From the cell containing the given text, extract its center point as (x, y) coordinate. 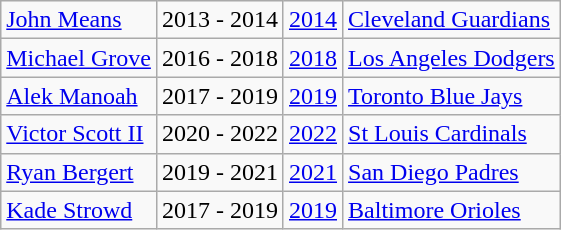
2014 (312, 20)
Michael Grove (79, 58)
Toronto Blue Jays (452, 96)
San Diego Padres (452, 172)
2021 (312, 172)
2018 (312, 58)
2013 - 2014 (220, 20)
Baltimore Orioles (452, 210)
2016 - 2018 (220, 58)
2019 - 2021 (220, 172)
2022 (312, 134)
Kade Strowd (79, 210)
John Means (79, 20)
Los Angeles Dodgers (452, 58)
Cleveland Guardians (452, 20)
2020 - 2022 (220, 134)
Alek Manoah (79, 96)
Ryan Bergert (79, 172)
Victor Scott II (79, 134)
St Louis Cardinals (452, 134)
